From the cell containing the given text, extract its center point as [X, Y] coordinate. 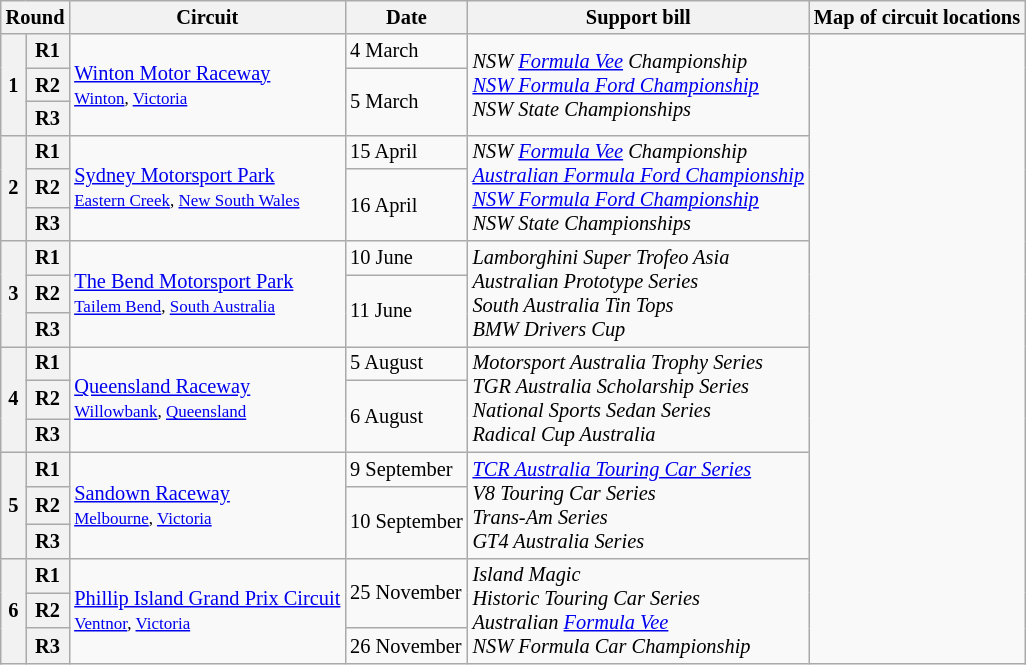
The Bend Motorsport ParkTailem Bend, South Australia [207, 294]
6 [14, 611]
15 April [406, 152]
Map of circuit locations [917, 17]
5 August [406, 363]
4 March [406, 51]
11 June [406, 310]
Phillip Island Grand Prix CircuitVentnor, Victoria [207, 611]
16 April [406, 205]
9 September [406, 469]
Sydney Motorsport ParkEastern Creek, New South Wales [207, 188]
Support bill [638, 17]
4 [14, 399]
Queensland RacewayWillowbank, Queensland [207, 399]
Date [406, 17]
Island MagicHistoric Touring Car SeriesAustralian Formula VeeNSW Formula Car Championship [638, 611]
Circuit [207, 17]
Round [36, 17]
1 [14, 84]
3 [14, 294]
10 September [406, 522]
10 June [406, 258]
Sandown RacewayMelbourne, Victoria [207, 505]
5 [14, 505]
TCR Australia Touring Car SeriesV8 Touring Car SeriesTrans-Am SeriesGT4 Australia Series [638, 505]
2 [14, 188]
6 August [406, 416]
NSW Formula Vee ChampionshipNSW Formula Ford ChampionshipNSW State Championships [638, 84]
Winton Motor RacewayWinton, Victoria [207, 84]
5 March [406, 102]
26 November [406, 646]
Lamborghini Super Trofeo AsiaAustralian Prototype SeriesSouth Australia Tin TopsBMW Drivers Cup [638, 294]
Motorsport Australia Trophy SeriesTGR Australia Scholarship SeriesNational Sports Sedan SeriesRadical Cup Australia [638, 399]
NSW Formula Vee ChampionshipAustralian Formula Ford ChampionshipNSW Formula Ford ChampionshipNSW State Championships [638, 188]
25 November [406, 593]
